Provide the (X, Y) coordinate of the cell's center where the given text is located.  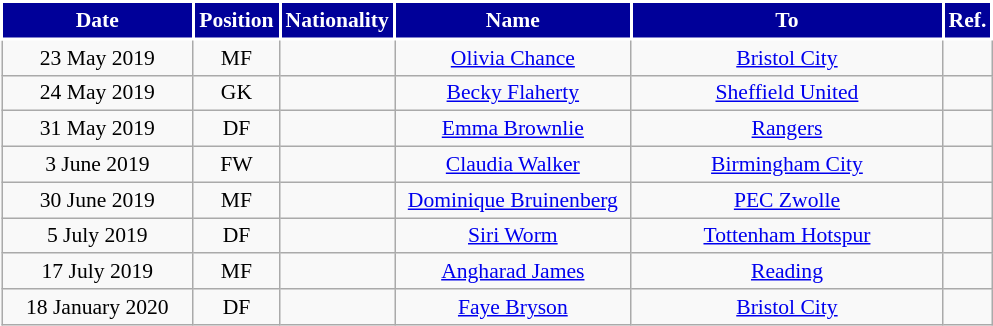
30 June 2019 (98, 200)
Becky Flaherty (514, 93)
23 May 2019 (98, 57)
Name (514, 20)
FW (236, 165)
3 June 2019 (98, 165)
24 May 2019 (98, 93)
Tottenham Hotspur (787, 236)
Siri Worm (514, 236)
Ref. (968, 20)
Olivia Chance (514, 57)
Nationality (338, 20)
Emma Brownlie (514, 129)
Date (98, 20)
Sheffield United (787, 93)
5 July 2019 (98, 236)
PEC Zwolle (787, 200)
17 July 2019 (98, 272)
GK (236, 93)
31 May 2019 (98, 129)
Reading (787, 272)
To (787, 20)
Birmingham City (787, 165)
Rangers (787, 129)
Dominique Bruinenberg (514, 200)
Faye Bryson (514, 307)
Claudia Walker (514, 165)
Angharad James (514, 272)
18 January 2020 (98, 307)
Position (236, 20)
